Extract the (x, y) coordinate from the center of the cell holding the provided text.  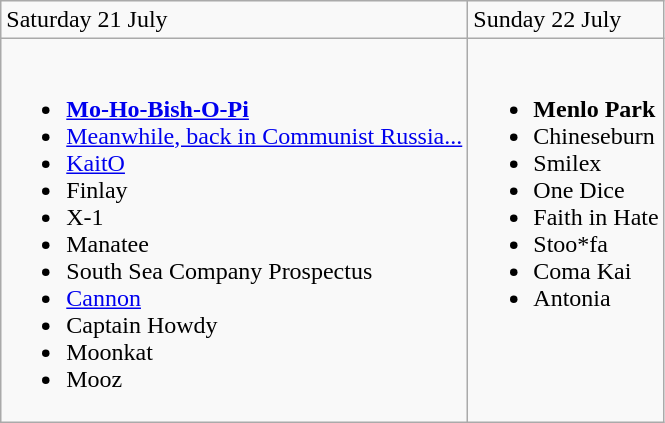
Saturday 21 July (234, 20)
Menlo ParkChineseburnSmilexOne DiceFaith in HateStoo*faComa KaiAntonia (566, 230)
Sunday 22 July (566, 20)
Mo-Ho-Bish-O-PiMeanwhile, back in Communist Russia...KaitOFinlayX-1ManateeSouth Sea Company ProspectusCannonCaptain HowdyMoonkatMooz (234, 230)
